Determine the [x, y] coordinate at the center of the cell enclosing the given text.  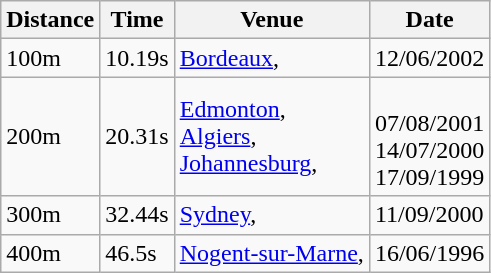
32.44s [137, 215]
12/06/2002 [429, 58]
Nogent-sur-Marne, [272, 253]
Edmonton, Algiers, Johannesburg, [272, 136]
200m [50, 136]
16/06/1996 [429, 253]
20.31s [137, 136]
Venue [272, 20]
Bordeaux, [272, 58]
46.5s [137, 253]
Distance [50, 20]
07/08/2001 14/07/2000 17/09/1999 [429, 136]
Sydney, [272, 215]
11/09/2000 [429, 215]
300m [50, 215]
400m [50, 253]
100m [50, 58]
Date [429, 20]
Time [137, 20]
10.19s [137, 58]
